Output the (X, Y) coordinate of the center of the cell containing the given text.  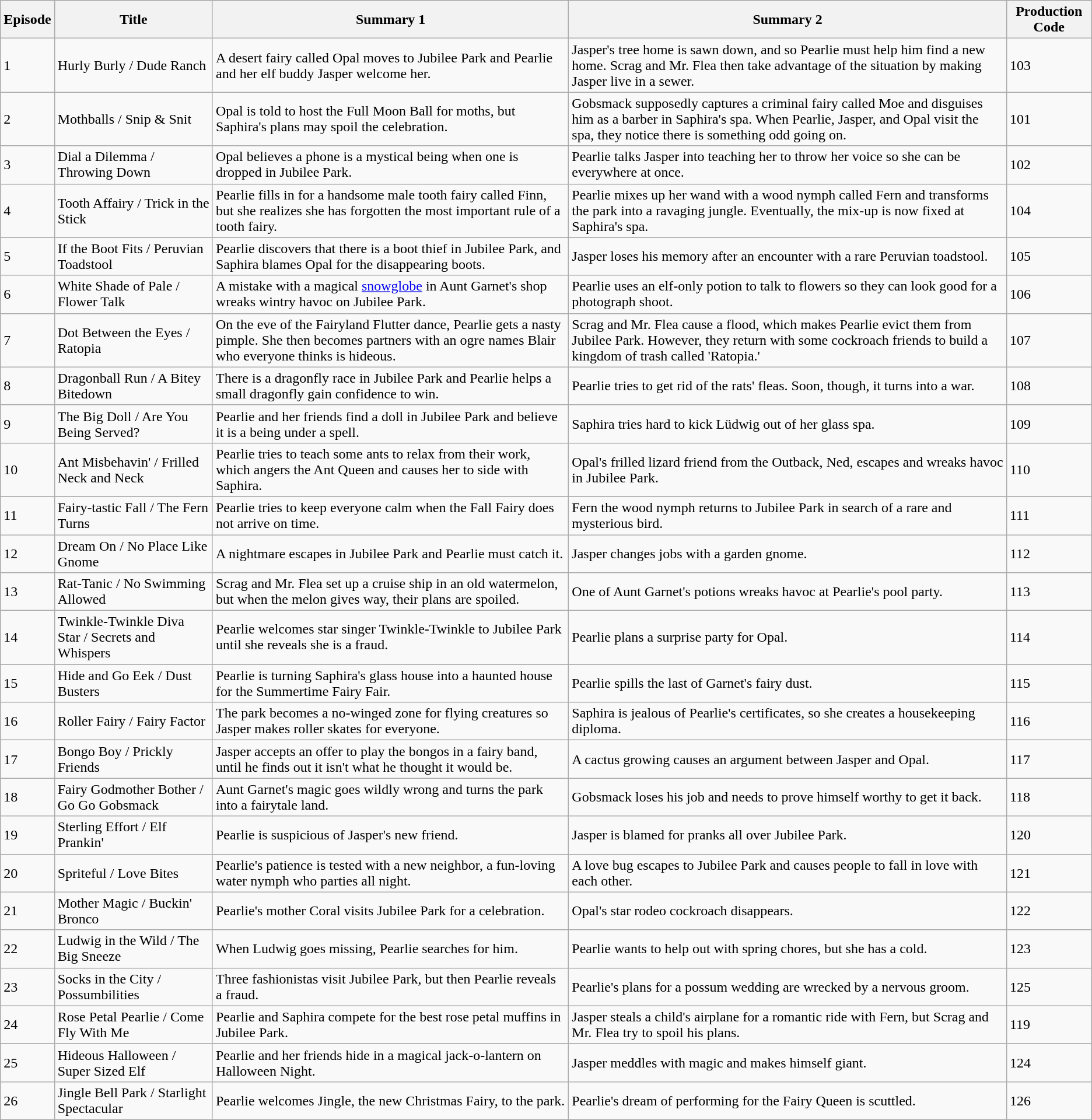
Jasper loses his memory after an encounter with a rare Peruvian toadstool. (787, 257)
116 (1049, 721)
10 (27, 470)
Pearlie tries to teach some ants to relax from their work, which angers the Ant Queen and causes her to side with Saphira. (390, 470)
123 (1049, 949)
Opal is told to host the Full Moon Ball for moths, but Saphira's plans may spoil the celebration. (390, 119)
117 (1049, 759)
Aunt Garnet's magic goes wildly wrong and turns the park into a fairytale land. (390, 797)
16 (27, 721)
Dragonball Run / A Bitey Bitedown (133, 386)
Jasper changes jobs with a garden gnome. (787, 553)
Pearlie plans a surprise party for Opal. (787, 638)
Episode (27, 20)
White Shade of Pale / Flower Talk (133, 294)
Pearlie and Saphira compete for the best rose petal muffins in Jubilee Park. (390, 1024)
A mistake with a magical snowglobe in Aunt Garnet's shop wreaks wintry havoc on Jubilee Park. (390, 294)
114 (1049, 638)
5 (27, 257)
Three fashionistas visit Jubilee Park, but then Pearlie reveals a fraud. (390, 987)
3 (27, 164)
Dream On / No Place Like Gnome (133, 553)
19 (27, 835)
Socks in the City / Possumbilities (133, 987)
Pearlie welcomes Jingle, the new Christmas Fairy, to the park. (390, 1100)
Summary 1 (390, 20)
Roller Fairy / Fairy Factor (133, 721)
124 (1049, 1063)
Mother Magic / Buckin' Bronco (133, 911)
105 (1049, 257)
Fairy-tastic Fall / The Fern Turns (133, 516)
106 (1049, 294)
22 (27, 949)
Hideous Halloween / Super Sized Elf (133, 1063)
Summary 2 (787, 20)
Spriteful / Love Bites (133, 873)
Jasper accepts an offer to play the bongos in a fairy band, until he finds out it isn't what he thought it would be. (390, 759)
109 (1049, 423)
A love bug escapes to Jubilee Park and causes people to fall in love with each other. (787, 873)
Pearlie discovers that there is a boot thief in Jubilee Park, and Saphira blames Opal for the disappearing boots. (390, 257)
Pearlie's plans for a possum wedding are wrecked by a nervous groom. (787, 987)
Pearlie tries to keep everyone calm when the Fall Fairy does not arrive on time. (390, 516)
A cactus growing causes an argument between Jasper and Opal. (787, 759)
14 (27, 638)
Fairy Godmother Bother / Go Go Gobsmack (133, 797)
Pearlie wants to help out with spring chores, but she has a cold. (787, 949)
When Ludwig goes missing, Pearlie searches for him. (390, 949)
110 (1049, 470)
Dial a Dilemma / Throwing Down (133, 164)
Jasper is blamed for pranks all over Jubilee Park. (787, 835)
Opal's star rodeo cockroach disappears. (787, 911)
Pearlie fills in for a handsome male tooth fairy called Finn, but she realizes she has forgotten the most important rule of a tooth fairy. (390, 211)
Jingle Bell Park / Starlight Spectacular (133, 1100)
Pearlie and her friends find a doll in Jubilee Park and believe it is a being under a spell. (390, 423)
Fern the wood nymph returns to Jubilee Park in search of a rare and mysterious bird. (787, 516)
Saphira is jealous of Pearlie's certificates, so she creates a housekeeping diploma. (787, 721)
Opal's frilled lizard friend from the Outback, Ned, escapes and wreaks havoc in Jubilee Park. (787, 470)
Gobsmack loses his job and needs to prove himself worthy to get it back. (787, 797)
Opal believes a phone is a mystical being when one is dropped in Jubilee Park. (390, 164)
Pearlie tries to get rid of the rats' fleas. Soon, though, it turns into a war. (787, 386)
Pearlie's dream of performing for the Fairy Queen is scuttled. (787, 1100)
Jasper meddles with magic and makes himself giant. (787, 1063)
A nightmare escapes in Jubilee Park and Pearlie must catch it. (390, 553)
The Big Doll / Are You Being Served? (133, 423)
Tooth Affairy / Trick in the Stick (133, 211)
112 (1049, 553)
Ludwig in the Wild / The Big Sneeze (133, 949)
Saphira tries hard to kick Lüdwig out of her glass spa. (787, 423)
107 (1049, 340)
The park becomes a no-winged zone for flying creatures so Jasper makes roller skates for everyone. (390, 721)
102 (1049, 164)
103 (1049, 65)
Sterling Effort / Elf Prankin' (133, 835)
Rose Petal Pearlie / Come Fly With Me (133, 1024)
Pearlie is turning Saphira's glass house into a haunted house for the Summertime Fairy Fair. (390, 684)
Pearlie is suspicious of Jasper's new friend. (390, 835)
125 (1049, 987)
9 (27, 423)
126 (1049, 1100)
18 (27, 797)
121 (1049, 873)
2 (27, 119)
If the Boot Fits / Peruvian Toadstool (133, 257)
Pearlie spills the last of Garnet's fairy dust. (787, 684)
Title (133, 20)
119 (1049, 1024)
24 (27, 1024)
Pearlie uses an elf-only potion to talk to flowers so they can look good for a photograph shoot. (787, 294)
Pearlie welcomes star singer Twinkle-Twinkle to Jubilee Park until she reveals she is a fraud. (390, 638)
118 (1049, 797)
Jasper steals a child's airplane for a romantic ride with Fern, but Scrag and Mr. Flea try to spoil his plans. (787, 1024)
There is a dragonfly race in Jubilee Park and Pearlie helps a small dragonfly gain confidence to win. (390, 386)
108 (1049, 386)
A desert fairy called Opal moves to Jubilee Park and Pearlie and her elf buddy Jasper welcome her. (390, 65)
4 (27, 211)
Twinkle-Twinkle Diva Star / Secrets and Whispers (133, 638)
Bongo Boy / Prickly Friends (133, 759)
26 (27, 1100)
Production Code (1049, 20)
1 (27, 65)
113 (1049, 591)
Pearlie and her friends hide in a magical jack-o-lantern on Halloween Night. (390, 1063)
122 (1049, 911)
Scrag and Mr. Flea set up a cruise ship in an old watermelon, but when the melon gives way, their plans are spoiled. (390, 591)
Rat-Tanic / No Swimming Allowed (133, 591)
101 (1049, 119)
25 (27, 1063)
17 (27, 759)
Mothballs / Snip & Snit (133, 119)
104 (1049, 211)
Hide and Go Eek / Dust Busters (133, 684)
13 (27, 591)
23 (27, 987)
15 (27, 684)
111 (1049, 516)
One of Aunt Garnet's potions wreaks havoc at Pearlie's pool party. (787, 591)
Pearlie talks Jasper into teaching her to throw her voice so she can be everywhere at once. (787, 164)
115 (1049, 684)
Pearlie's mother Coral visits Jubilee Park for a celebration. (390, 911)
Ant Misbehavin' / Frilled Neck and Neck (133, 470)
7 (27, 340)
21 (27, 911)
Hurly Burly / Dude Ranch (133, 65)
Pearlie's patience is tested with a new neighbor, a fun-loving water nymph who parties all night. (390, 873)
120 (1049, 835)
8 (27, 386)
Dot Between the Eyes / Ratopia (133, 340)
20 (27, 873)
11 (27, 516)
6 (27, 294)
12 (27, 553)
